Provide the [x, y] coordinate of the cell's center where the given text is located.  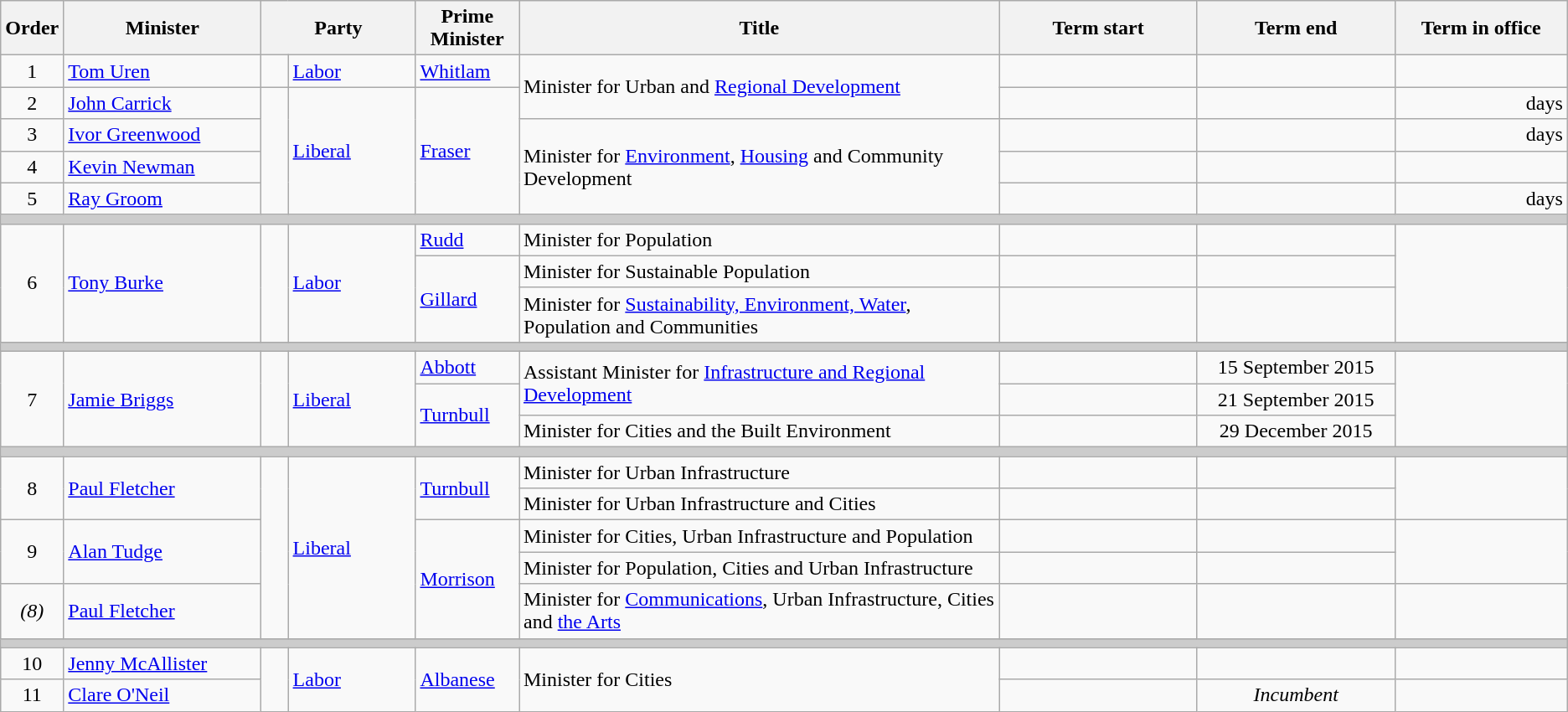
Kevin Newman [162, 167]
Assistant Minister for Infrastructure and Regional Development [760, 383]
Prime Minister [467, 28]
8 [32, 488]
John Carrick [162, 103]
Minister [162, 28]
Morrison [467, 580]
Ivor Greenwood [162, 135]
(8) [32, 611]
Alan Tudge [162, 552]
7 [32, 399]
Minister for Urban Infrastructure and Cities [760, 504]
Party [338, 28]
Minister for Urban and Regional Development [760, 87]
Minister for Cities, Urban Infrastructure and Population [760, 536]
Minister for Communications, Urban Infrastructure, Cities and the Arts [760, 611]
Minister for Sustainable Population [760, 271]
Whitlam [467, 71]
Term start [1098, 28]
15 September 2015 [1296, 367]
Term end [1296, 28]
Fraser [467, 151]
Title [760, 28]
Minister for Cities [760, 679]
Minister for Urban Infrastructure [760, 472]
Incumbent [1296, 695]
1 [32, 71]
29 December 2015 [1296, 431]
Minister for Cities and the Built Environment [760, 431]
Gillard [467, 298]
Jamie Briggs [162, 399]
Minister for Environment, Housing and Community Development [760, 167]
Rudd [467, 240]
Clare O'Neil [162, 695]
6 [32, 283]
5 [32, 199]
Minister for Population [760, 240]
Term in office [1481, 28]
21 September 2015 [1296, 400]
Minister for Population, Cities and Urban Infrastructure [760, 568]
3 [32, 135]
Tom Uren [162, 71]
Ray Groom [162, 199]
Albanese [467, 679]
Tony Burke [162, 283]
Order [32, 28]
4 [32, 167]
Abbott [467, 367]
Minister for Sustainability, Environment, Water, Population and Communities [760, 315]
10 [32, 663]
Jenny McAllister [162, 663]
9 [32, 552]
2 [32, 103]
11 [32, 695]
